Provide the [X, Y] coordinate of the cell's center where the given text is located.  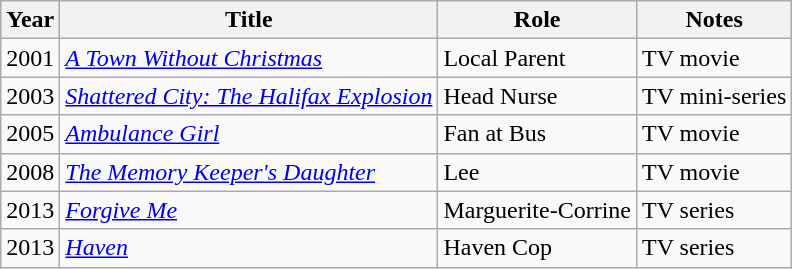
Marguerite-Corrine [538, 210]
A Town Without Christmas [249, 58]
Haven Cop [538, 248]
Fan at Bus [538, 134]
Forgive Me [249, 210]
2008 [30, 172]
Head Nurse [538, 96]
Local Parent [538, 58]
2005 [30, 134]
Title [249, 20]
The Memory Keeper's Daughter [249, 172]
Shattered City: The Halifax Explosion [249, 96]
2003 [30, 96]
2001 [30, 58]
TV mini-series [714, 96]
Notes [714, 20]
Year [30, 20]
Role [538, 20]
Lee [538, 172]
Ambulance Girl [249, 134]
Haven [249, 248]
